From the cell containing the given text, extract its center point as (X, Y) coordinate. 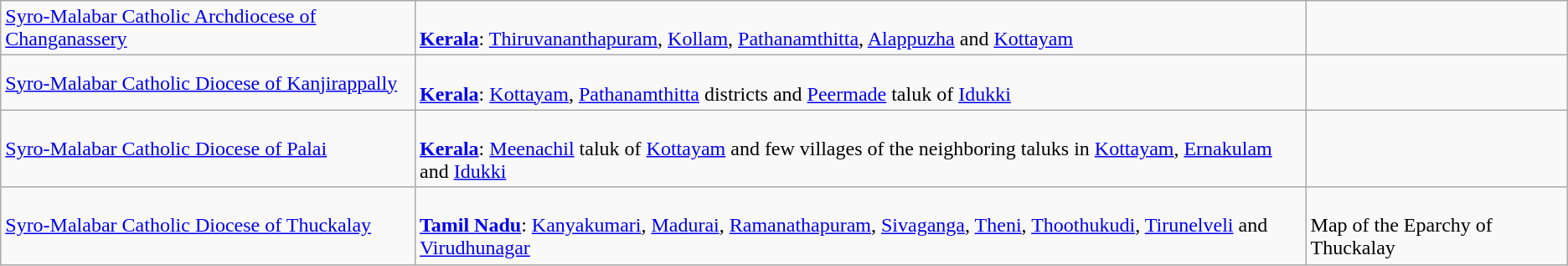
Syro-Malabar Catholic Diocese of Palai (208, 149)
Syro-Malabar Catholic Archdiocese of Changanassery (208, 29)
Tamil Nadu: Kanyakumari, Madurai, Ramanathapuram, Sivaganga, Theni, Thoothukudi, Tirunelveli and Virudhunagar (860, 226)
Kerala: Kottayam, Pathanamthitta districts and Peermade taluk of Idukki (860, 82)
Syro-Malabar Catholic Diocese of Kanjirappally (208, 82)
Map of the Eparchy of Thuckalay (1436, 226)
Kerala: Meenachil taluk of Kottayam and few villages of the neighboring taluks in Kottayam, Ernakulam and Idukki (860, 149)
Kerala: Thiruvananthapuram, Kollam, Pathanamthitta, Alappuzha and Kottayam (860, 29)
Syro-Malabar Catholic Diocese of Thuckalay (208, 226)
